Provide the (x, y) coordinate of the cell's center where the given text is located.  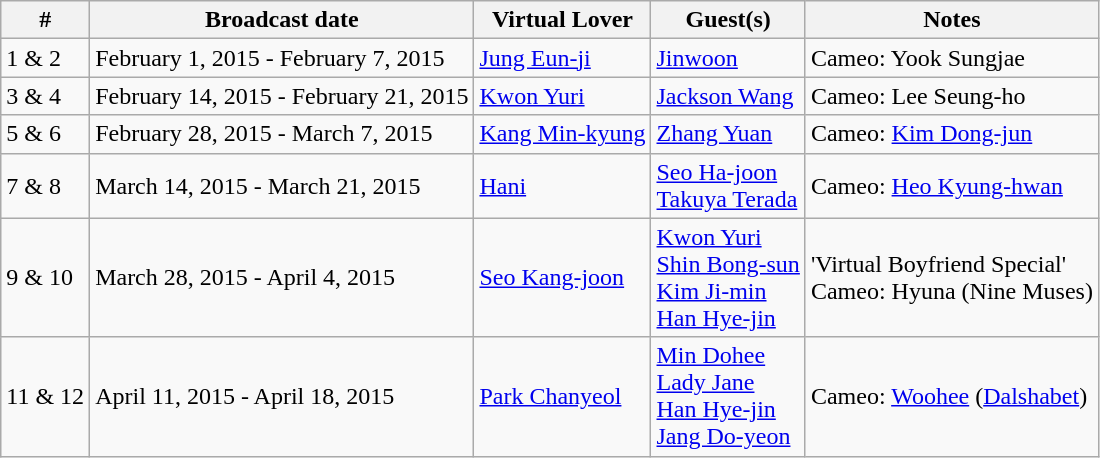
February 28, 2015 - March 7, 2015 (282, 134)
February 14, 2015 - February 21, 2015 (282, 96)
Cameo: Woohee (Dalshabet) (952, 396)
Cameo: Heo Kyung-hwan (952, 186)
Hani (562, 186)
3 & 4 (46, 96)
7 & 8 (46, 186)
Cameo: Kim Dong-jun (952, 134)
Virtual Lover (562, 20)
11 & 12 (46, 396)
Cameo: Yook Sungjae (952, 58)
Broadcast date (282, 20)
Jung Eun-ji (562, 58)
'Virtual Boyfriend Special'Cameo: Hyuna (Nine Muses) (952, 278)
Zhang Yuan (728, 134)
February 1, 2015 - February 7, 2015 (282, 58)
Seo Kang-joon (562, 278)
Notes (952, 20)
5 & 6 (46, 134)
Guest(s) (728, 20)
9 & 10 (46, 278)
March 28, 2015 - April 4, 2015 (282, 278)
# (46, 20)
March 14, 2015 - March 21, 2015 (282, 186)
Min DoheeLady JaneHan Hye-jinJang Do-yeon (728, 396)
Kang Min-kyung (562, 134)
Kwon YuriShin Bong-sunKim Ji-minHan Hye-jin (728, 278)
Seo Ha-joonTakuya Terada (728, 186)
Jinwoon (728, 58)
1 & 2 (46, 58)
Jackson Wang (728, 96)
Kwon Yuri (562, 96)
Cameo: Lee Seung-ho (952, 96)
April 11, 2015 - April 18, 2015 (282, 396)
Park Chanyeol (562, 396)
